Output the [x, y] coordinate of the center of the cell containing the given text.  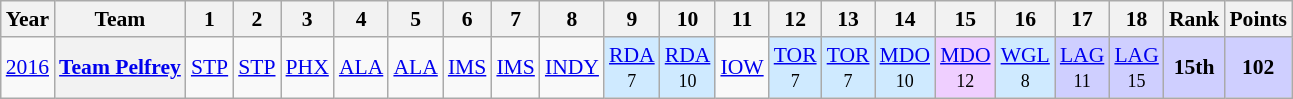
MDO12 [966, 68]
8 [572, 19]
Team [120, 19]
17 [1082, 19]
15 [966, 19]
LAG11 [1082, 68]
15th [1194, 68]
102 [1258, 68]
RDA10 [688, 68]
6 [468, 19]
16 [1026, 19]
10 [688, 19]
PHX [308, 68]
14 [906, 19]
4 [361, 19]
INDY [572, 68]
7 [516, 19]
WGL8 [1026, 68]
Team Pelfrey [120, 68]
Rank [1194, 19]
5 [415, 19]
IOW [742, 68]
3 [308, 19]
MDO10 [906, 68]
LAG15 [1136, 68]
Points [1258, 19]
18 [1136, 19]
12 [796, 19]
13 [848, 19]
11 [742, 19]
2016 [28, 68]
1 [210, 19]
Year [28, 19]
2 [256, 19]
9 [632, 19]
RDA7 [632, 68]
